Scan for the cell matching the given text and deliver its [X, Y] coordinate at center. 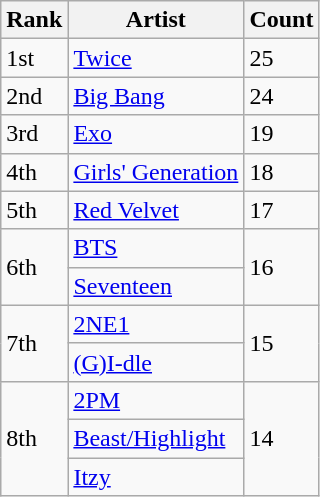
BTS [156, 248]
Count [282, 20]
Seventeen [156, 286]
8th [34, 438]
25 [282, 58]
24 [282, 96]
2nd [34, 96]
14 [282, 438]
Twice [156, 58]
16 [282, 267]
3rd [34, 134]
2PM [156, 400]
Exo [156, 134]
18 [282, 172]
19 [282, 134]
Girls' Generation [156, 172]
Red Velvet [156, 210]
4th [34, 172]
6th [34, 267]
5th [34, 210]
1st [34, 58]
7th [34, 343]
Beast/Highlight [156, 438]
2NE1 [156, 324]
17 [282, 210]
Artist [156, 20]
(G)I-dle [156, 362]
15 [282, 343]
Rank [34, 20]
Itzy [156, 477]
Big Bang [156, 96]
